Identify which cell holds the provided text, then report its (x, y) central coordinate. 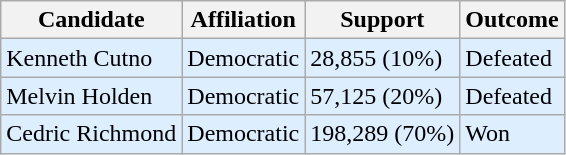
Won (512, 134)
Melvin Holden (92, 96)
28,855 (10%) (382, 58)
Affiliation (244, 20)
Kenneth Cutno (92, 58)
198,289 (70%) (382, 134)
Support (382, 20)
Outcome (512, 20)
57,125 (20%) (382, 96)
Candidate (92, 20)
Cedric Richmond (92, 134)
